Determine the [x, y] coordinate at the center of the cell enclosing the given text.  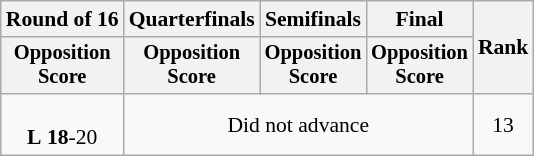
Rank [504, 48]
Quarterfinals [192, 19]
Round of 16 [62, 19]
Final [420, 19]
Did not advance [298, 124]
L 18-20 [62, 124]
Semifinals [314, 19]
13 [504, 124]
